From the cell containing the given text, extract its center point as (X, Y) coordinate. 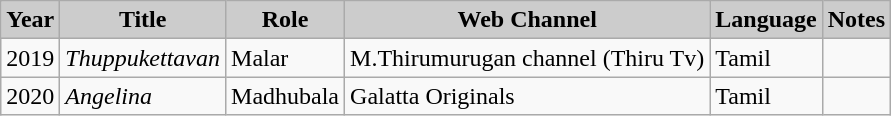
2020 (30, 96)
Galatta Originals (528, 96)
Angelina (143, 96)
Year (30, 20)
Malar (286, 58)
Thuppukettavan (143, 58)
Language (766, 20)
Web Channel (528, 20)
Madhubala (286, 96)
M.Thirumurugan channel (Thiru Tv) (528, 58)
2019 (30, 58)
Role (286, 20)
Notes (856, 20)
Title (143, 20)
